Pinpoint the cell where the given text exists, returning its (X, Y) midpoint coordinate. 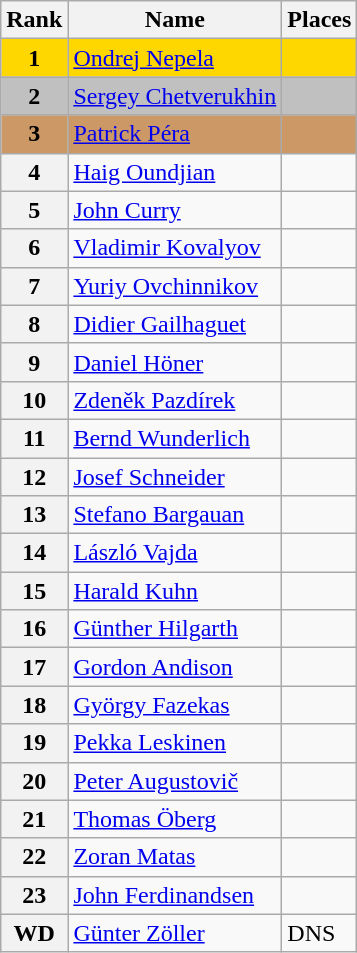
18 (34, 705)
Günter Zöller (175, 933)
Places (320, 20)
György Fazekas (175, 705)
13 (34, 515)
6 (34, 248)
Patrick Péra (175, 134)
16 (34, 629)
Pekka Leskinen (175, 743)
Thomas Öberg (175, 819)
László Vajda (175, 553)
12 (34, 477)
Name (175, 20)
10 (34, 400)
11 (34, 438)
Zdeněk Pazdírek (175, 400)
15 (34, 591)
Josef Schneider (175, 477)
22 (34, 857)
8 (34, 324)
Stefano Bargauan (175, 515)
14 (34, 553)
20 (34, 781)
Günther Hilgarth (175, 629)
WD (34, 933)
Harald Kuhn (175, 591)
19 (34, 743)
Didier Gailhaguet (175, 324)
3 (34, 134)
7 (34, 286)
Bernd Wunderlich (175, 438)
Daniel Höner (175, 362)
23 (34, 895)
Gordon Andison (175, 667)
1 (34, 58)
Sergey Chetverukhin (175, 96)
Yuriy Ovchinnikov (175, 286)
Haig Oundjian (175, 172)
Rank (34, 20)
John Curry (175, 210)
4 (34, 172)
Ondrej Nepela (175, 58)
DNS (320, 933)
5 (34, 210)
17 (34, 667)
Zoran Matas (175, 857)
9 (34, 362)
Peter Augustovič (175, 781)
Vladimir Kovalyov (175, 248)
John Ferdinandsen (175, 895)
21 (34, 819)
2 (34, 96)
